Scan for the cell matching the given text and deliver its (X, Y) coordinate at center. 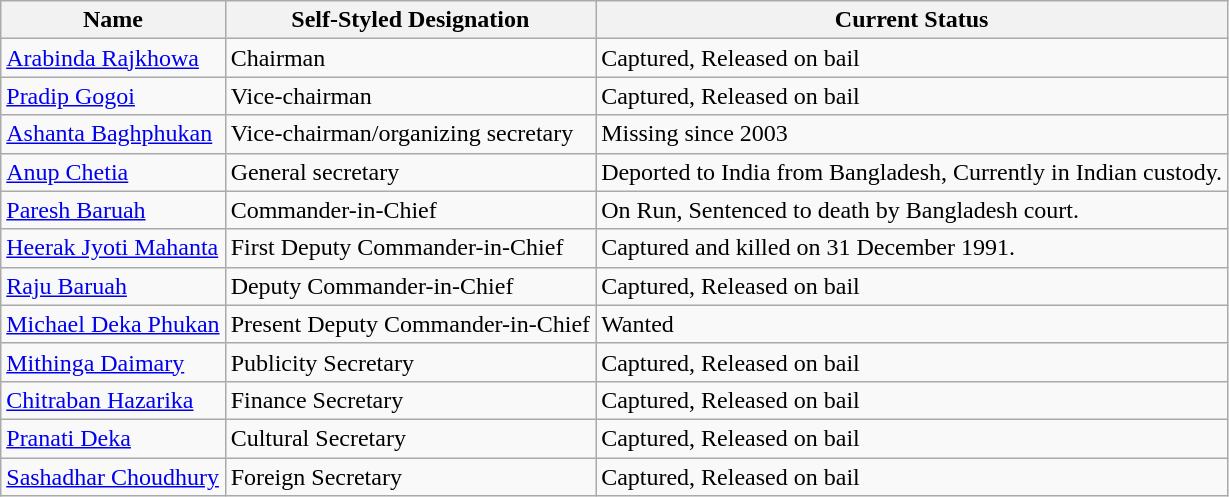
Cultural Secretary (410, 438)
Chitraban Hazarika (113, 400)
Michael Deka Phukan (113, 324)
General secretary (410, 172)
Chairman (410, 58)
Pradip Gogoi (113, 96)
Arabinda Rajkhowa (113, 58)
Present Deputy Commander-in-Chief (410, 324)
Name (113, 20)
First Deputy Commander-in-Chief (410, 248)
Pranati Deka (113, 438)
Deputy Commander-in-Chief (410, 286)
Current Status (912, 20)
Paresh Baruah (113, 210)
Vice-chairman (410, 96)
Finance Secretary (410, 400)
Mithinga Daimary (113, 362)
Anup Chetia (113, 172)
Raju Baruah (113, 286)
On Run, Sentenced to death by Bangladesh court. (912, 210)
Ashanta Baghphukan (113, 134)
Self-Styled Designation (410, 20)
Deported to India from Bangladesh, Currently in Indian custody. (912, 172)
Captured and killed on 31 December 1991. (912, 248)
Wanted (912, 324)
Commander-in-Chief (410, 210)
Heerak Jyoti Mahanta (113, 248)
Publicity Secretary (410, 362)
Vice-chairman/organizing secretary (410, 134)
Foreign Secretary (410, 477)
Sashadhar Choudhury (113, 477)
Missing since 2003 (912, 134)
